Locate the cell with the specified text and output its [X, Y] center coordinate. 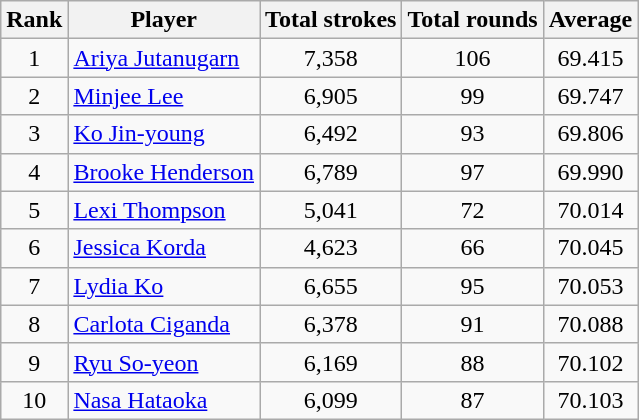
6,655 [331, 286]
6,378 [331, 324]
9 [34, 362]
8 [34, 324]
Carlota Ciganda [164, 324]
69.415 [590, 58]
70.014 [590, 210]
Total rounds [472, 20]
Jessica Korda [164, 248]
87 [472, 400]
Ko Jin-young [164, 134]
88 [472, 362]
6 [34, 248]
93 [472, 134]
Player [164, 20]
7 [34, 286]
72 [472, 210]
66 [472, 248]
4 [34, 172]
69.806 [590, 134]
Lydia Ko [164, 286]
6,905 [331, 96]
Total strokes [331, 20]
Ryu So-yeon [164, 362]
95 [472, 286]
Brooke Henderson [164, 172]
70.102 [590, 362]
70.103 [590, 400]
106 [472, 58]
6,099 [331, 400]
6,789 [331, 172]
2 [34, 96]
5,041 [331, 210]
5 [34, 210]
91 [472, 324]
6,492 [331, 134]
4,623 [331, 248]
3 [34, 134]
97 [472, 172]
70.045 [590, 248]
99 [472, 96]
69.747 [590, 96]
Lexi Thompson [164, 210]
1 [34, 58]
Nasa Hataoka [164, 400]
Rank [34, 20]
69.990 [590, 172]
7,358 [331, 58]
10 [34, 400]
Minjee Lee [164, 96]
70.088 [590, 324]
Ariya Jutanugarn [164, 58]
70.053 [590, 286]
6,169 [331, 362]
Average [590, 20]
